Search for the cell housing the specified text and yield its [X, Y] center coordinate. 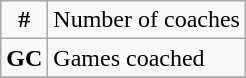
Games coached [147, 58]
GC [24, 58]
# [24, 20]
Number of coaches [147, 20]
